Return the (X, Y) coordinate for the center point of the cell that contains the specified text.  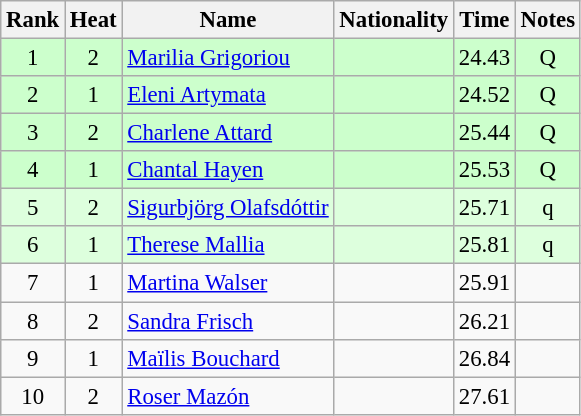
Time (484, 20)
Eleni Artymata (228, 95)
Therese Mallia (228, 245)
6 (33, 245)
Maïlis Bouchard (228, 358)
24.43 (484, 58)
26.21 (484, 321)
25.71 (484, 208)
Heat (94, 20)
26.84 (484, 358)
9 (33, 358)
Martina Walser (228, 283)
25.44 (484, 133)
7 (33, 283)
Notes (548, 20)
10 (33, 396)
8 (33, 321)
Chantal Hayen (228, 170)
27.61 (484, 396)
24.52 (484, 95)
Roser Mazón (228, 396)
Sigurbjörg Olafsdóttir (228, 208)
Sandra Frisch (228, 321)
25.91 (484, 283)
Name (228, 20)
4 (33, 170)
25.81 (484, 245)
Charlene Attard (228, 133)
25.53 (484, 170)
Rank (33, 20)
Nationality (394, 20)
5 (33, 208)
Marilia Grigoriou (228, 58)
3 (33, 133)
